Capture the cell that displays the provided text and extract its [X, Y] central coordinate. 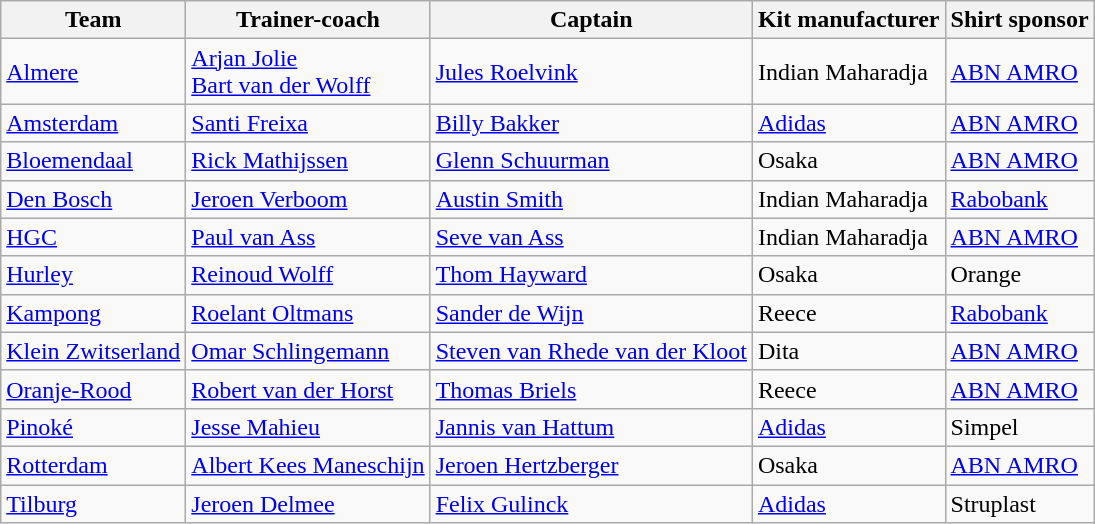
Paul van Ass [308, 237]
Den Bosch [94, 199]
Jannis van Hattum [591, 427]
Dita [848, 351]
Bloemendaal [94, 161]
Jeroen Hertzberger [591, 465]
Glenn Schuurman [591, 161]
Shirt sponsor [1020, 20]
Jeroen Delmee [308, 503]
Reinoud Wolff [308, 275]
Jesse Mahieu [308, 427]
Jeroen Verboom [308, 199]
Rick Mathijssen [308, 161]
Pinoké [94, 427]
Kit manufacturer [848, 20]
Felix Gulinck [591, 503]
Albert Kees Maneschijn [308, 465]
Trainer-coach [308, 20]
Sander de Wijn [591, 313]
Seve van Ass [591, 237]
Orange [1020, 275]
Tilburg [94, 503]
Jules Roelvink [591, 72]
Thomas Briels [591, 389]
Amsterdam [94, 123]
Arjan Jolie Bart van der Wolff [308, 72]
Santi Freixa [308, 123]
Omar Schlingemann [308, 351]
Oranje-Rood [94, 389]
Struplast [1020, 503]
Hurley [94, 275]
Kampong [94, 313]
Steven van Rhede van der Kloot [591, 351]
Roelant Oltmans [308, 313]
Team [94, 20]
Robert van der Horst [308, 389]
Austin Smith [591, 199]
Billy Bakker [591, 123]
Klein Zwitserland [94, 351]
HGC [94, 237]
Simpel [1020, 427]
Captain [591, 20]
Thom Hayward [591, 275]
Rotterdam [94, 465]
Almere [94, 72]
